Identify which cell holds the provided text, then report its (x, y) central coordinate. 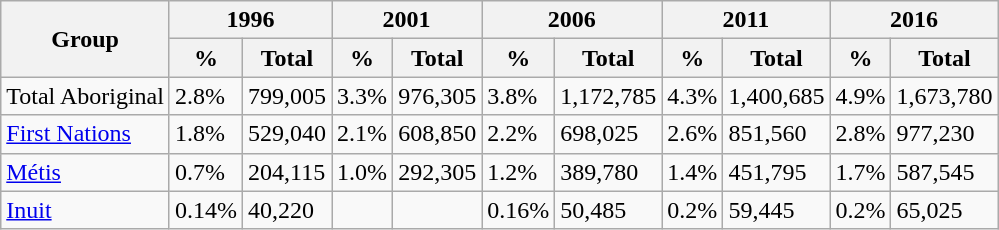
50,485 (608, 210)
2016 (914, 20)
799,005 (288, 96)
0.16% (518, 210)
292,305 (438, 172)
1.4% (692, 172)
Total Aboriginal (86, 96)
1,673,780 (944, 96)
3.8% (518, 96)
608,850 (438, 134)
976,305 (438, 96)
1.2% (518, 172)
2006 (572, 20)
2.2% (518, 134)
59,445 (776, 210)
0.7% (206, 172)
977,230 (944, 134)
Group (86, 39)
2.6% (692, 134)
40,220 (288, 210)
2.1% (362, 134)
1,400,685 (776, 96)
529,040 (288, 134)
851,560 (776, 134)
4.9% (860, 96)
204,115 (288, 172)
First Nations (86, 134)
2001 (407, 20)
1.8% (206, 134)
587,545 (944, 172)
65,025 (944, 210)
4.3% (692, 96)
Métis (86, 172)
0.14% (206, 210)
Inuit (86, 210)
451,795 (776, 172)
389,780 (608, 172)
1,172,785 (608, 96)
1996 (250, 20)
1.7% (860, 172)
1.0% (362, 172)
3.3% (362, 96)
698,025 (608, 134)
2011 (746, 20)
